Search for the cell housing the specified text and yield its [x, y] center coordinate. 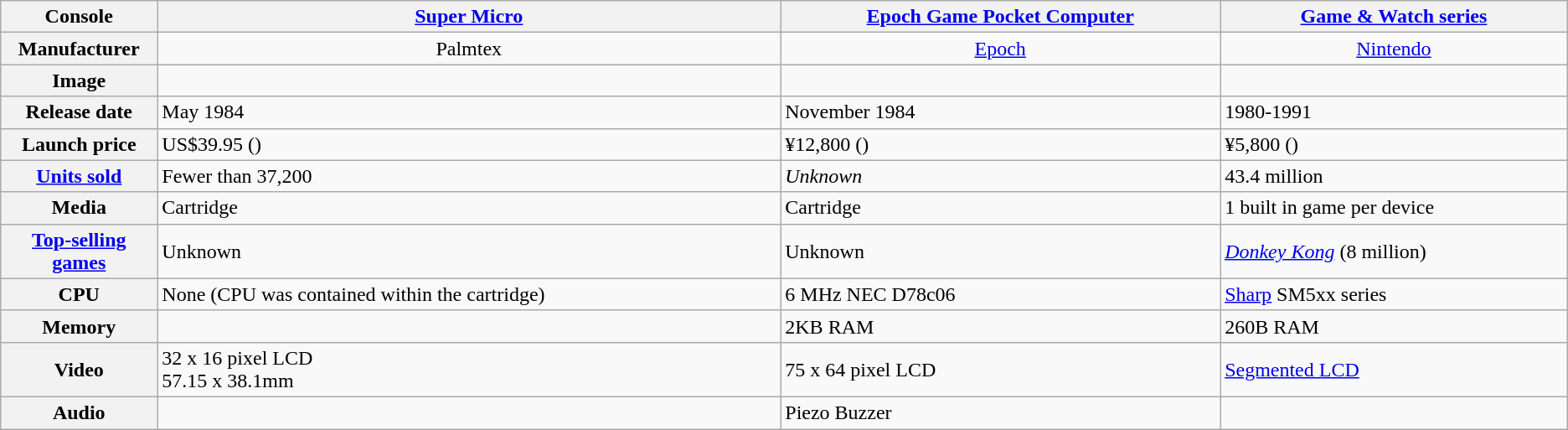
Media [79, 208]
Piezo Buzzer [1000, 412]
Game & Watch series [1394, 17]
CPU [79, 294]
Fewer than 37,200 [469, 176]
May 1984 [469, 112]
Video [79, 369]
Super Micro [469, 17]
¥5,800 () [1394, 144]
Units sold [79, 176]
Manufacturer [79, 49]
Release date [79, 112]
Console [79, 17]
None (CPU was contained within the cartridge) [469, 294]
¥12,800 () [1000, 144]
32 x 16 pixel LCD57.15 x 38.1mm [469, 369]
Launch price [79, 144]
1 built in game per device [1394, 208]
Epoch Game Pocket Computer [1000, 17]
43.4 million [1394, 176]
Segmented LCD [1394, 369]
Image [79, 80]
November 1984 [1000, 112]
260B RAM [1394, 326]
Nintendo [1394, 49]
Palmtex [469, 49]
Top-selling games [79, 251]
Epoch [1000, 49]
Memory [79, 326]
Audio [79, 412]
1980-1991 [1394, 112]
6 MHz NEC D78c06 [1000, 294]
2KB RAM [1000, 326]
US$39.95 () [469, 144]
Sharp SM5xx series [1394, 294]
75 x 64 pixel LCD [1000, 369]
Donkey Kong (8 million) [1394, 251]
